Locate the cell with the specified text and output its [X, Y] center coordinate. 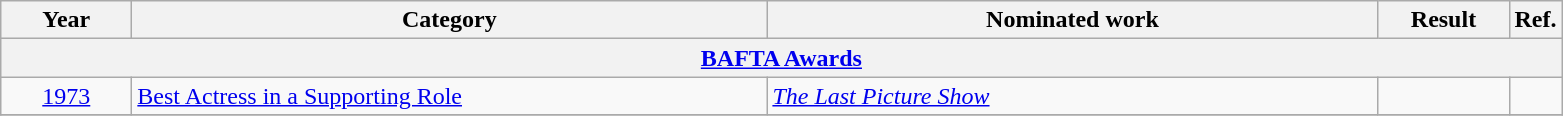
Year [66, 20]
Category [450, 20]
Best Actress in a Supporting Role [450, 96]
1973 [66, 96]
Ref. [1536, 20]
The Last Picture Show [1072, 96]
Result [1444, 20]
BAFTA Awards [782, 58]
Nominated work [1072, 20]
